From the cell containing the given text, extract its center point as [X, Y] coordinate. 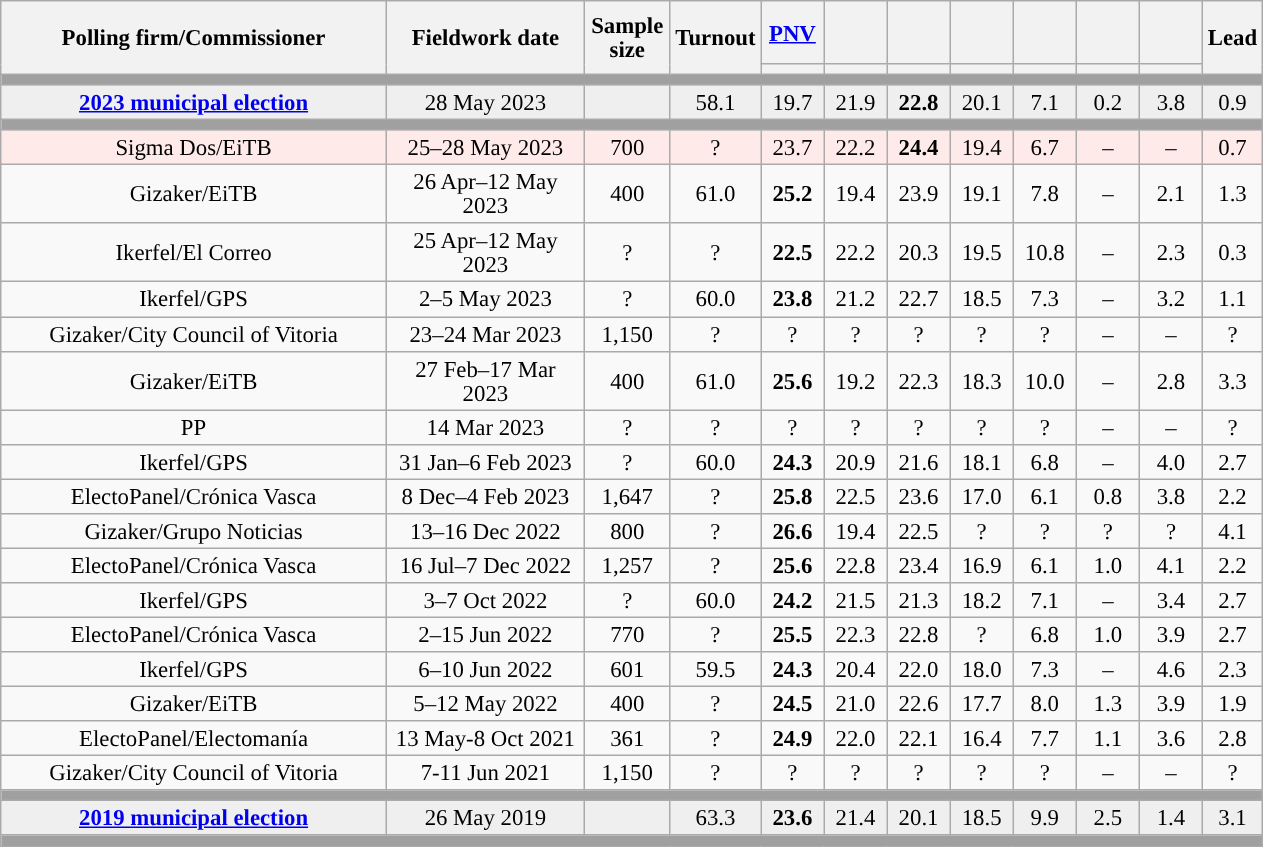
1.4 [1170, 818]
2.1 [1170, 194]
27 Feb–17 Mar 2023 [485, 380]
58.1 [716, 102]
23.4 [918, 566]
23.7 [792, 148]
17.7 [982, 704]
63.3 [716, 818]
2–15 Jun 2022 [485, 634]
19.2 [856, 380]
0.7 [1232, 148]
10.0 [1044, 380]
0.9 [1232, 102]
PNV [792, 32]
0.2 [1108, 102]
18.3 [982, 380]
18.1 [982, 462]
3.1 [1232, 818]
21.6 [918, 462]
24.2 [792, 600]
Sigma Dos/EiTB [194, 148]
59.5 [716, 670]
18.0 [982, 670]
700 [627, 148]
1,257 [627, 566]
18.2 [982, 600]
22.7 [918, 300]
23.9 [918, 194]
28 May 2023 [485, 102]
20.3 [918, 254]
4.0 [1170, 462]
19.1 [982, 194]
2–5 May 2023 [485, 300]
24.4 [918, 148]
16.9 [982, 566]
23–24 Mar 2023 [485, 334]
24.5 [792, 704]
1.9 [1232, 704]
3–7 Oct 2022 [485, 600]
25 Apr–12 May 2023 [485, 254]
25.2 [792, 194]
26 May 2019 [485, 818]
21.3 [918, 600]
22.6 [918, 704]
2019 municipal election [194, 818]
601 [627, 670]
21.0 [856, 704]
6–10 Jun 2022 [485, 670]
17.0 [982, 496]
10.8 [1044, 254]
Polling firm/Commissioner [194, 38]
2.5 [1108, 818]
19.5 [982, 254]
770 [627, 634]
5–12 May 2022 [485, 704]
Turnout [716, 38]
23.8 [792, 300]
20.4 [856, 670]
7.8 [1044, 194]
0.3 [1232, 254]
13 May-8 Oct 2021 [485, 738]
Fieldwork date [485, 38]
21.4 [856, 818]
19.7 [792, 102]
3.3 [1232, 380]
20.9 [856, 462]
8.0 [1044, 704]
26 Apr–12 May 2023 [485, 194]
3.2 [1170, 300]
Sample size [627, 38]
25.8 [792, 496]
21.9 [856, 102]
800 [627, 532]
6.7 [1044, 148]
2023 municipal election [194, 102]
8 Dec–4 Feb 2023 [485, 496]
26.6 [792, 532]
13–16 Dec 2022 [485, 532]
25.5 [792, 634]
22.1 [918, 738]
24.9 [792, 738]
Ikerfel/El Correo [194, 254]
31 Jan–6 Feb 2023 [485, 462]
9.9 [1044, 818]
PP [194, 428]
7-11 Jun 2021 [485, 774]
14 Mar 2023 [485, 428]
361 [627, 738]
4.6 [1170, 670]
21.5 [856, 600]
21.2 [856, 300]
3.6 [1170, 738]
ElectoPanel/Electomanía [194, 738]
1,647 [627, 496]
3.4 [1170, 600]
Lead [1232, 38]
25–28 May 2023 [485, 148]
16 Jul–7 Dec 2022 [485, 566]
0.8 [1108, 496]
16.4 [982, 738]
7.7 [1044, 738]
Gizaker/Grupo Noticias [194, 532]
